Search for the cell housing the specified text and yield its [x, y] center coordinate. 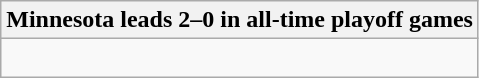
Minnesota leads 2–0 in all-time playoff games [240, 20]
